Return the [X, Y] coordinate for the center point of the cell that contains the specified text.  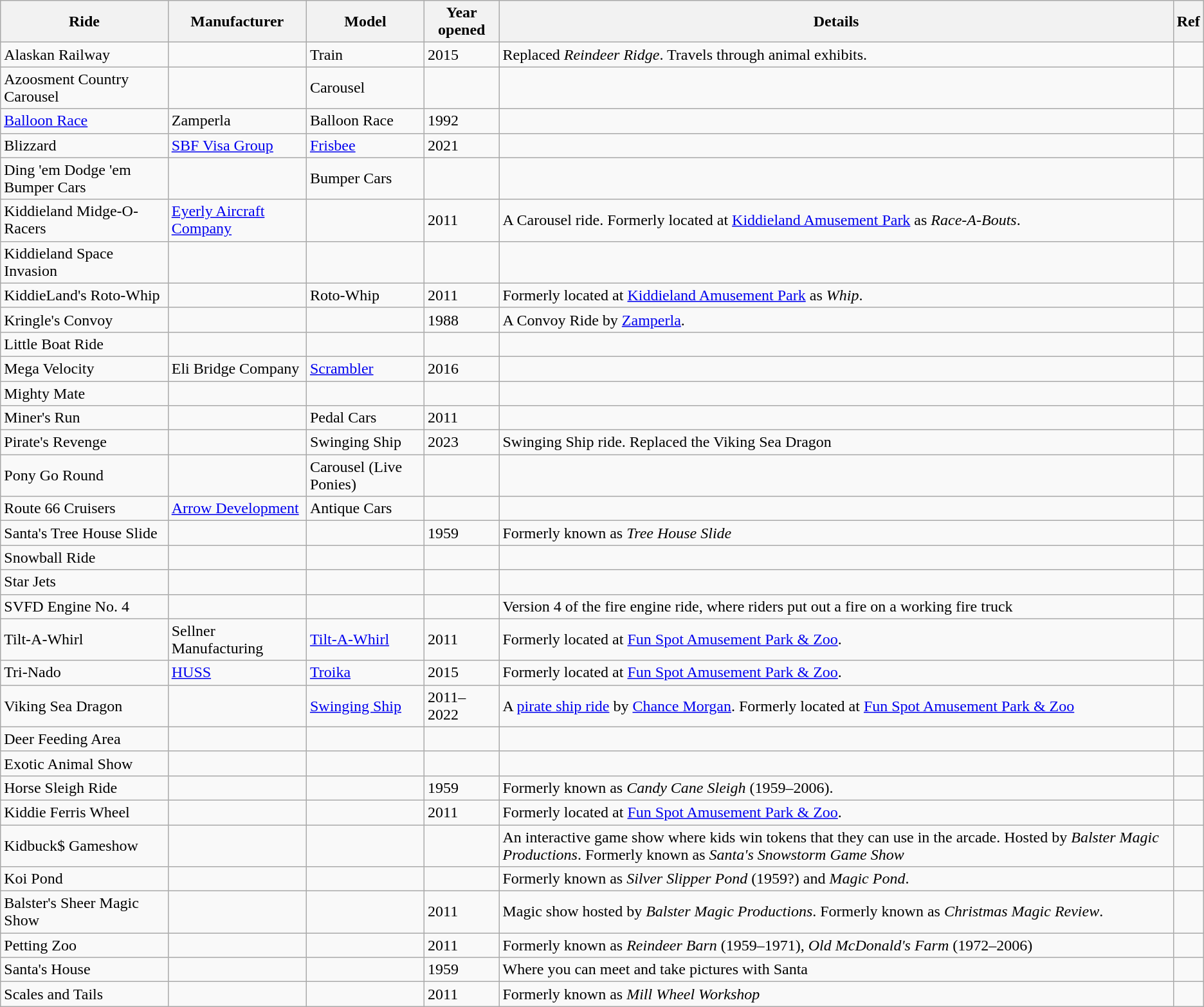
1988 [462, 320]
Santa's Tree House Slide [84, 533]
Sellner Manufacturing [237, 639]
Eyerly Aircraft Company [237, 220]
2016 [462, 368]
Roto-Whip [365, 295]
Train [365, 55]
Replaced Reindeer Ridge. Travels through animal exhibits. [836, 55]
Kiddieland Space Invasion [84, 262]
Zamperla [237, 121]
Carousel [365, 87]
Formerly known as Candy Cane Sleigh (1959–2006). [836, 788]
Blizzard [84, 145]
Kiddieland Midge-O-Racers [84, 220]
Exotic Animal Show [84, 763]
Pony Go Round [84, 476]
2023 [462, 442]
Miner's Run [84, 418]
Snowball Ride [84, 558]
Antique Cars [365, 509]
Horse Sleigh Ride [84, 788]
Mighty Mate [84, 393]
Alaskan Railway [84, 55]
Details [836, 22]
Bumper Cars [365, 179]
Star Jets [84, 582]
Little Boat Ride [84, 344]
Kringle's Convoy [84, 320]
Swinging Ship ride. Replaced the Viking Sea Dragon [836, 442]
Ride [84, 22]
A Carousel ride. Formerly located at Kiddieland Amusement Park as Race-A-Bouts. [836, 220]
Santa's House [84, 970]
Tri-Nado [84, 673]
Formerly known as Reindeer Barn (1959–1971), Old McDonald's Farm (1972–2006) [836, 945]
Scales and Tails [84, 994]
Eli Bridge Company [237, 368]
Formerly known as Silver Slipper Pond (1959?) and Magic Pond. [836, 879]
KiddieLand's Roto-Whip [84, 295]
Pirate's Revenge [84, 442]
Version 4 of the fire engine ride, where riders put out a fire on a working fire truck [836, 606]
Frisbee [365, 145]
Troika [365, 673]
Balster's Sheer Magic Show [84, 912]
Deer Feeding Area [84, 739]
1992 [462, 121]
Pedal Cars [365, 418]
Magic show hosted by Balster Magic Productions. Formerly known as Christmas Magic Review. [836, 912]
SBF Visa Group [237, 145]
SVFD Engine No. 4 [84, 606]
HUSS [237, 673]
A Convoy Ride by Zamperla. [836, 320]
Ding 'em Dodge 'em Bumper Cars [84, 179]
Mega Velocity [84, 368]
Formerly known as Tree House Slide [836, 533]
Kiddie Ferris Wheel [84, 812]
Petting Zoo [84, 945]
Azoosment Country Carousel [84, 87]
Carousel (Live Ponies) [365, 476]
Manufacturer [237, 22]
Where you can meet and take pictures with Santa [836, 970]
Scrambler [365, 368]
Ref [1189, 22]
Year opened [462, 22]
2021 [462, 145]
Formerly known as Mill Wheel Workshop [836, 994]
Koi Pond [84, 879]
Model [365, 22]
Kidbuck$ Gameshow [84, 845]
2011–2022 [462, 706]
Arrow Development [237, 509]
A pirate ship ride by Chance Morgan. Formerly located at Fun Spot Amusement Park & Zoo [836, 706]
Viking Sea Dragon [84, 706]
Route 66 Cruisers [84, 509]
Formerly located at Kiddieland Amusement Park as Whip. [836, 295]
